For the text-containing cell, return its midpoint in [X, Y] coordinate format. 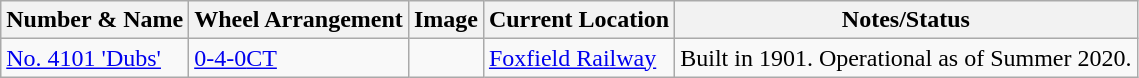
Notes/Status [906, 20]
Image [446, 20]
Wheel Arrangement [299, 20]
Current Location [578, 20]
No. 4101 'Dubs' [95, 58]
Number & Name [95, 20]
Built in 1901. Operational as of Summer 2020. [906, 58]
Foxfield Railway [578, 58]
0-4-0CT [299, 58]
